Provide the [X, Y] coordinate of the cell's center where the given text is located.  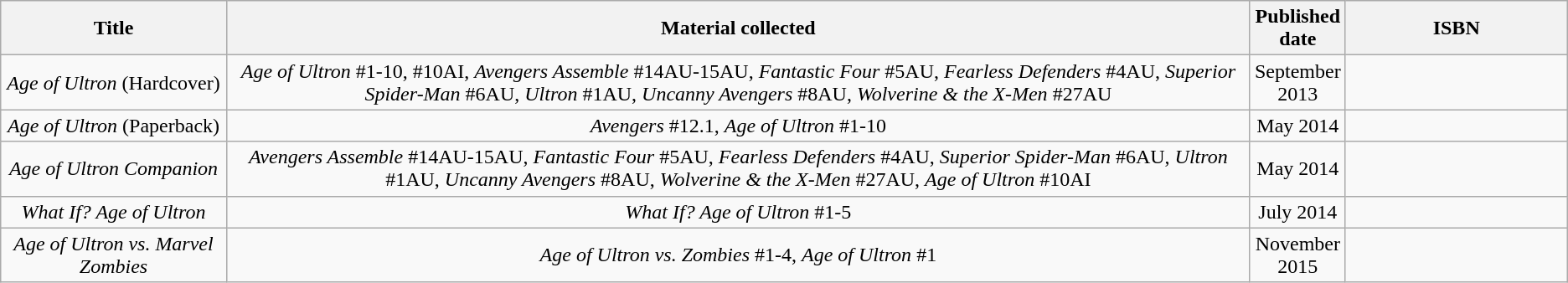
July 2014 [1297, 212]
September 2013 [1297, 82]
Material collected [738, 28]
What If? Age of Ultron #1-5 [738, 212]
Title [114, 28]
What If? Age of Ultron [114, 212]
Published date [1297, 28]
Avengers #12.1, Age of Ultron #1-10 [738, 126]
ISBN [1456, 28]
November 2015 [1297, 255]
Age of Ultron (Paperback) [114, 126]
Age of Ultron vs. Zombies #1-4, Age of Ultron #1 [738, 255]
Age of Ultron Companion [114, 169]
Age of Ultron (Hardcover) [114, 82]
Age of Ultron vs. Marvel Zombies [114, 255]
